Locate the cell with the specified text and output its (X, Y) center coordinate. 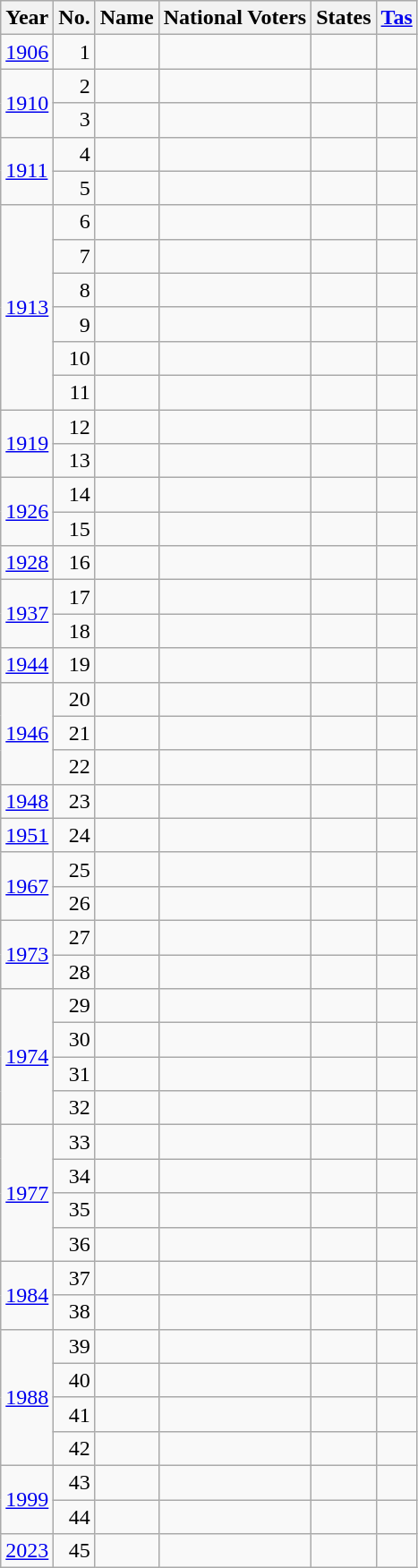
14 (74, 495)
1926 (27, 512)
23 (74, 801)
18 (74, 631)
38 (74, 1312)
Name (127, 18)
16 (74, 563)
1910 (27, 103)
35 (74, 1210)
44 (74, 1517)
1937 (27, 614)
1973 (27, 954)
42 (74, 1448)
1974 (27, 1057)
36 (74, 1244)
1951 (27, 835)
1906 (27, 52)
31 (74, 1074)
1911 (27, 171)
1988 (27, 1397)
20 (74, 699)
1946 (27, 733)
27 (74, 937)
33 (74, 1142)
1948 (27, 801)
1977 (27, 1193)
13 (74, 461)
1 (74, 52)
15 (74, 529)
12 (74, 427)
28 (74, 971)
1984 (27, 1295)
29 (74, 1006)
30 (74, 1040)
34 (74, 1176)
4 (74, 154)
40 (74, 1380)
2 (74, 86)
1944 (27, 665)
5 (74, 188)
43 (74, 1482)
1913 (27, 307)
17 (74, 597)
39 (74, 1346)
3 (74, 120)
2023 (27, 1551)
10 (74, 358)
6 (74, 222)
24 (74, 835)
21 (74, 733)
No. (74, 18)
1967 (27, 886)
19 (74, 665)
45 (74, 1551)
37 (74, 1278)
Year (27, 18)
1999 (27, 1499)
9 (74, 324)
26 (74, 903)
National Voters (235, 18)
States (344, 18)
25 (74, 869)
11 (74, 392)
32 (74, 1108)
1928 (27, 563)
22 (74, 767)
1919 (27, 444)
Tas (397, 18)
41 (74, 1414)
8 (74, 290)
7 (74, 256)
